Provide the (X, Y) coordinate of the cell's center where the given text is located.  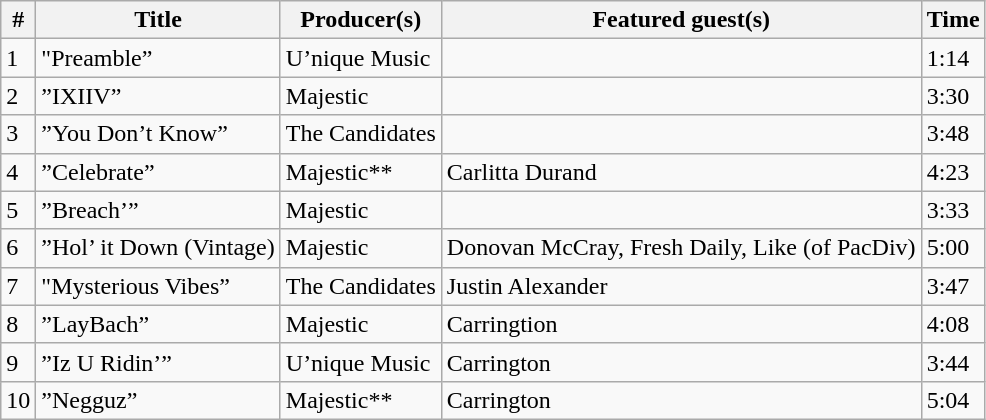
4 (18, 172)
5:04 (953, 400)
3:44 (953, 362)
”Breach’” (158, 210)
1 (18, 58)
Carlitta Durand (681, 172)
3 (18, 134)
”You Don’t Know” (158, 134)
Title (158, 20)
Justin Alexander (681, 286)
7 (18, 286)
3:47 (953, 286)
4:08 (953, 324)
2 (18, 96)
"Preamble” (158, 58)
# (18, 20)
"Mysterious Vibes” (158, 286)
”Iz U Ridin’” (158, 362)
3:48 (953, 134)
9 (18, 362)
”Hol’ it Down (Vintage) (158, 248)
3:30 (953, 96)
”Negguz” (158, 400)
5:00 (953, 248)
8 (18, 324)
Producer(s) (360, 20)
”Celebrate” (158, 172)
10 (18, 400)
Donovan McCray, Fresh Daily, Like (of PacDiv) (681, 248)
6 (18, 248)
5 (18, 210)
1:14 (953, 58)
”IXIIV” (158, 96)
4:23 (953, 172)
3:33 (953, 210)
Time (953, 20)
”LayBach” (158, 324)
Carringtion (681, 324)
Featured guest(s) (681, 20)
